Identify which cell holds the provided text, then report its (x, y) central coordinate. 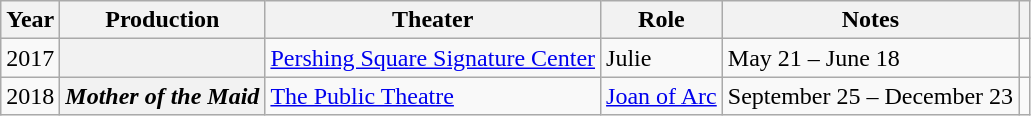
Year (30, 20)
Joan of Arc (662, 96)
Julie (662, 58)
Notes (870, 20)
2017 (30, 58)
Mother of the Maid (162, 96)
May 21 – June 18 (870, 58)
Pershing Square Signature Center (433, 58)
Role (662, 20)
2018 (30, 96)
The Public Theatre (433, 96)
Production (162, 20)
Theater (433, 20)
September 25 – December 23 (870, 96)
